Capture the cell that displays the provided text and extract its (X, Y) central coordinate. 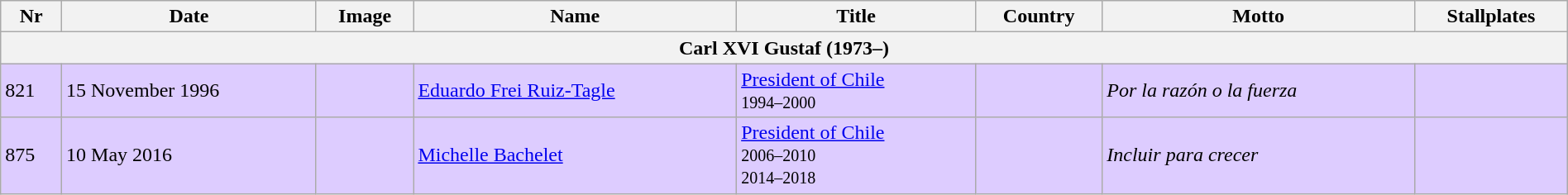
Por la razón o la fuerza (1259, 91)
Carl XVI Gustaf (1973–) (784, 48)
Stallplates (1492, 17)
10 May 2016 (189, 155)
Nr (31, 17)
Title (857, 17)
President of Chile2006–20102014–2018 (857, 155)
Eduardo Frei Ruiz-Tagle (576, 91)
Name (576, 17)
Country (1039, 17)
875 (31, 155)
821 (31, 91)
Michelle Bachelet (576, 155)
Date (189, 17)
Image (365, 17)
Motto (1259, 17)
Incluir para crecer (1259, 155)
15 November 1996 (189, 91)
President of Chile1994–2000 (857, 91)
